Return (x, y) of the center of cell containing provided text 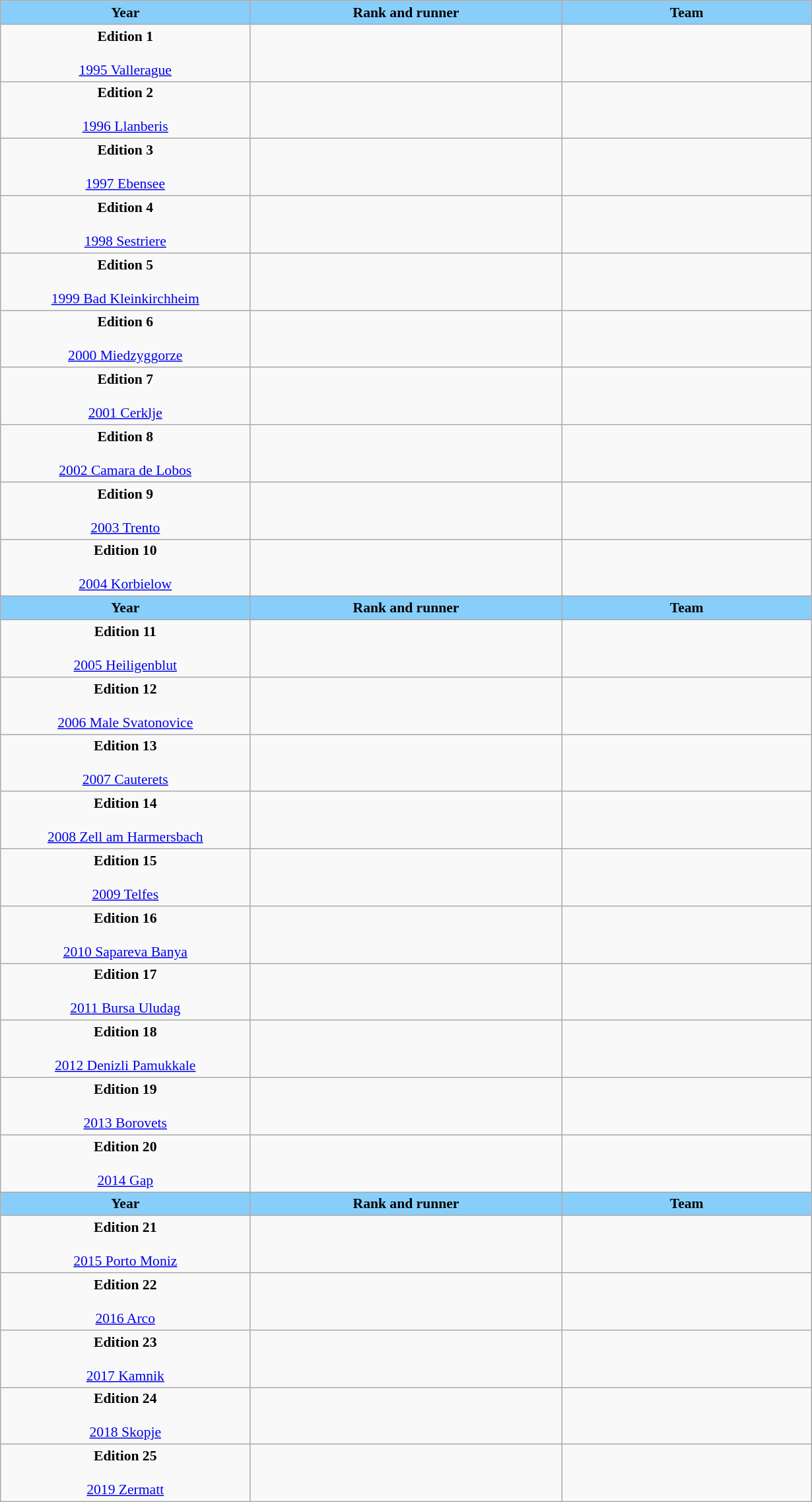
Edition 23 2017 Kamnik (125, 1359)
Edition 6 2000 Miedzyggorze (125, 340)
Edition 1 1995 Vallerague (125, 53)
Edition 4 1998 Sestriere (125, 225)
Edition 5 1999 Bad Kleinkirchheim (125, 281)
Edition 17 2011 Bursa Uludag (125, 992)
Edition 13 2007 Cauterets (125, 764)
Edition 9 2003 Trento (125, 511)
Edition 20 2014 Gap (125, 1164)
Edition 8 2002 Camara de Lobos (125, 453)
Edition 3 1997 Ebensee (125, 168)
Edition 18 2012 Denizli Pamukkale (125, 1049)
Edition 25 2019 Zermatt (125, 1473)
Edition 10 2004 Korbielow (125, 568)
Edition 21 2015 Porto Moniz (125, 1244)
Edition 11 2005 Heiligenblut (125, 649)
Edition 15 2009 Telfes (125, 877)
Edition 7 2001 Cerklje (125, 396)
Edition 16 2010 Sapareva Banya (125, 935)
Edition 19 2013 Borovets (125, 1107)
Edition 14 2008 Zell am Harmersbach (125, 820)
Edition 2 1996 Llanberis (125, 110)
Edition 22 2016 Arco (125, 1301)
Edition 24 2018 Skopje (125, 1416)
Edition 12 2006 Male Svatonovice (125, 705)
